From the cell containing the given text, extract its center point as (X, Y) coordinate. 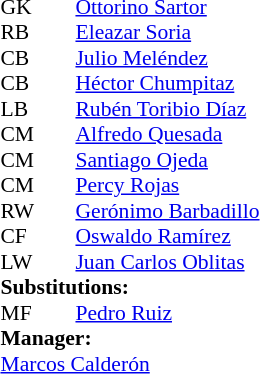
MF (19, 313)
Oswaldo Ramírez (167, 237)
Julio Meléndez (167, 58)
Santiago Ojeda (167, 160)
Substitutions: (130, 287)
Alfredo Quesada (167, 135)
Eleazar Soria (167, 33)
Pedro Ruiz (167, 313)
Juan Carlos Oblitas (167, 262)
Percy Rojas (167, 185)
RW (19, 211)
LW (19, 262)
Gerónimo Barbadillo (167, 211)
Héctor Chumpitaz (167, 83)
CF (19, 237)
Rubén Toribio Díaz (167, 109)
Manager: (130, 339)
LB (19, 109)
RB (19, 33)
